Capture the cell that displays the provided text and extract its [X, Y] central coordinate. 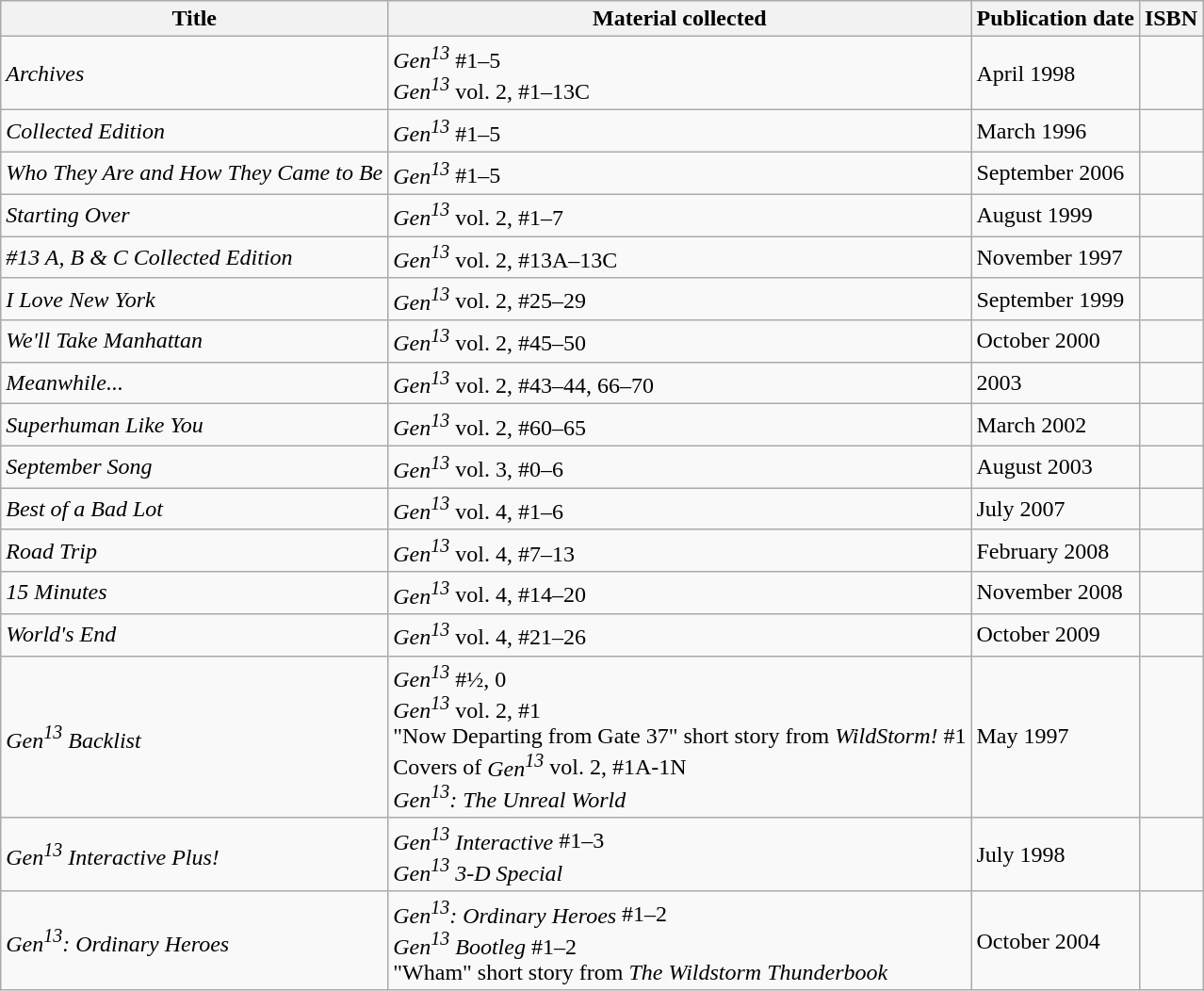
March 2002 [1055, 426]
Gen13 vol. 2, #45–50 [680, 341]
Superhuman Like You [194, 426]
Gen13 Backlist [194, 737]
I Love New York [194, 300]
July 1998 [1055, 854]
Gen13 Interactive Plus! [194, 854]
Gen13 vol. 2, #1–7 [680, 215]
Starting Over [194, 215]
August 2003 [1055, 467]
15 Minutes [194, 593]
Gen13 #1–5Gen13 vol. 2, #1–13C [680, 73]
Road Trip [194, 550]
Gen13 vol. 4, #21–26 [680, 635]
Publication date [1055, 19]
August 1999 [1055, 215]
April 1998 [1055, 73]
May 1997 [1055, 737]
September 1999 [1055, 300]
Gen13: Ordinary Heroes [194, 940]
September 2006 [1055, 173]
ISBN [1170, 19]
Gen13 vol. 4, #7–13 [680, 550]
July 2007 [1055, 509]
Material collected [680, 19]
February 2008 [1055, 550]
World's End [194, 635]
#13 A, B & C Collected Edition [194, 258]
October 2000 [1055, 341]
Gen13 vol. 2, #60–65 [680, 426]
We'll Take Manhattan [194, 341]
October 2009 [1055, 635]
2003 [1055, 382]
September Song [194, 467]
March 1996 [1055, 132]
Title [194, 19]
Best of a Bad Lot [194, 509]
Meanwhile... [194, 382]
Gen13 vol. 4, #1–6 [680, 509]
Who They Are and How They Came to Be [194, 173]
Gen13 vol. 2, #43–44, 66–70 [680, 382]
Collected Edition [194, 132]
Gen13 #½, 0Gen13 vol. 2, #1"Now Departing from Gate 37" short story from WildStorm! #1Covers of Gen13 vol. 2, #1A-1NGen13: The Unreal World [680, 737]
Gen13 vol. 2, #25–29 [680, 300]
Archives [194, 73]
Gen13 vol. 3, #0–6 [680, 467]
November 2008 [1055, 593]
October 2004 [1055, 940]
Gen13: Ordinary Heroes #1–2Gen13 Bootleg #1–2"Wham" short story from The Wildstorm Thunderbook [680, 940]
November 1997 [1055, 258]
Gen13 Interactive #1–3Gen13 3-D Special [680, 854]
Gen13 vol. 4, #14–20 [680, 593]
Gen13 vol. 2, #13A–13C [680, 258]
